Extract the [X, Y] coordinate from the center of the cell holding the provided text.  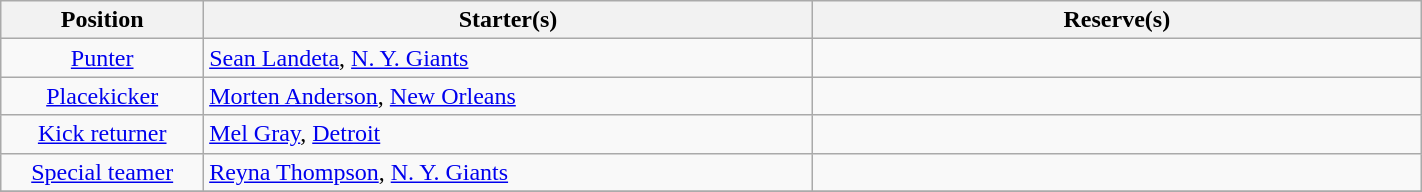
Placekicker [102, 96]
Punter [102, 58]
Position [102, 20]
Sean Landeta, N. Y. Giants [508, 58]
Starter(s) [508, 20]
Reyna Thompson, N. Y. Giants [508, 172]
Reserve(s) [1116, 20]
Special teamer [102, 172]
Morten Anderson, New Orleans [508, 96]
Kick returner [102, 134]
Mel Gray, Detroit [508, 134]
